Scan for the cell matching the given text and deliver its [x, y] coordinate at center. 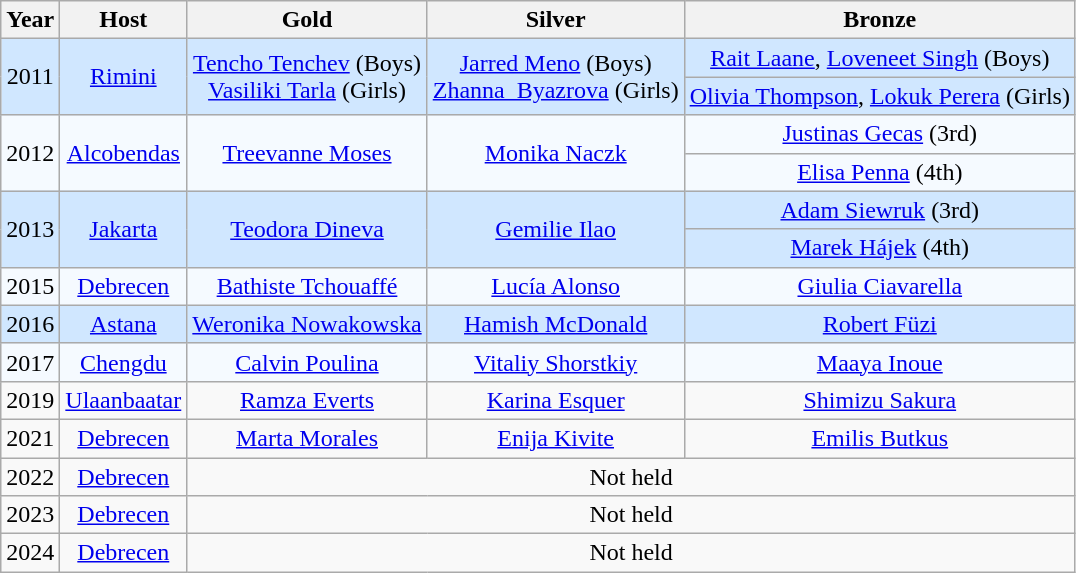
Tencho Tenchev (Boys) Vasiliki Tarla (Girls) [307, 77]
Marta Morales [307, 438]
2011 [30, 77]
2021 [30, 438]
Treevanne Moses [307, 153]
Justinas Gecas (3rd) [880, 134]
Weronika Nowakowska [307, 324]
Rait Laane, Loveneet Singh (Boys) [880, 58]
Adam Siewruk (3rd) [880, 210]
2013 [30, 229]
Bathiste Tchouaffé [307, 286]
2012 [30, 153]
Rimini [124, 77]
Maaya Inoue [880, 362]
Calvin Poulina [307, 362]
Marek Hájek (4th) [880, 248]
Ulaanbaatar [124, 400]
2022 [30, 477]
Bronze [880, 20]
Jarred Meno (Boys) Zhanna Byazrova (Girls) [556, 77]
Elisa Penna (4th) [880, 172]
Jakarta [124, 229]
Shimizu Sakura [880, 400]
Gold [307, 20]
Emilis Butkus [880, 438]
Alcobendas [124, 153]
Gemilie Ilao [556, 229]
Chengdu [124, 362]
2023 [30, 515]
Monika Naczk [556, 153]
2017 [30, 362]
2019 [30, 400]
Year [30, 20]
Karina Esquer [556, 400]
Robert Füzi [880, 324]
Giulia Ciavarella [880, 286]
Lucía Alonso [556, 286]
2016 [30, 324]
Enija Kivite [556, 438]
Astana [124, 324]
Silver [556, 20]
2015 [30, 286]
Olivia Thompson, Lokuk Perera (Girls) [880, 96]
2024 [30, 553]
Teodora Dineva [307, 229]
Host [124, 20]
Ramza Everts [307, 400]
Vitaliy Shorstkiy [556, 362]
Hamish McDonald [556, 324]
